Capture the cell that displays the provided text and extract its (x, y) central coordinate. 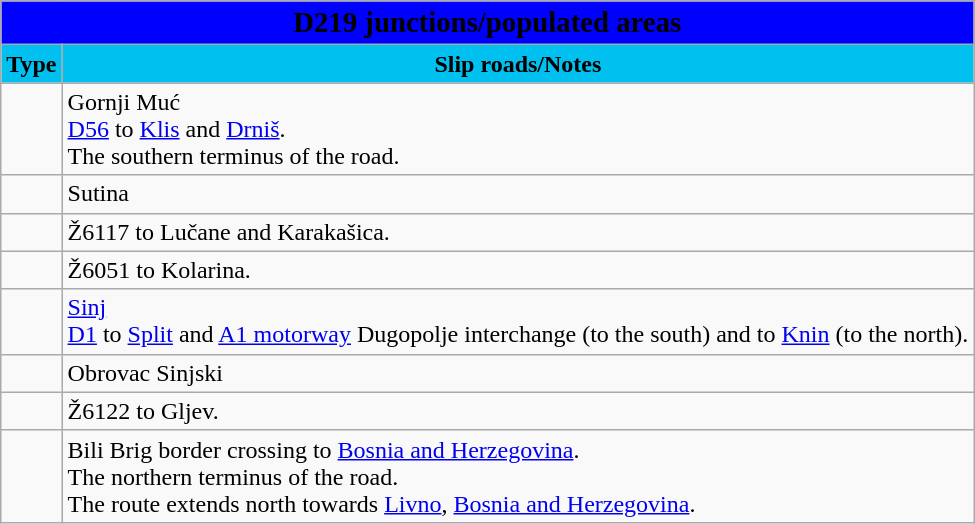
Type (32, 64)
Ž6117 to Lučane and Karakašica. (518, 232)
Sinj D1 to Split and A1 motorway Dugopolje interchange (to the south) and to Knin (to the north). (518, 322)
Gornji Muć D56 to Klis and Drniš.The southern terminus of the road. (518, 129)
D219 junctions/populated areas (488, 23)
Ž6051 to Kolarina. (518, 270)
Slip roads/Notes (518, 64)
Bili Brig border crossing to Bosnia and Herzegovina.The northern terminus of the road.The route extends north towards Livno, Bosnia and Herzegovina. (518, 476)
Sutina (518, 194)
Obrovac Sinjski (518, 373)
Ž6122 to Gljev. (518, 411)
